Detect which cell encompasses the target text, then output its (X, Y) center coordinate. 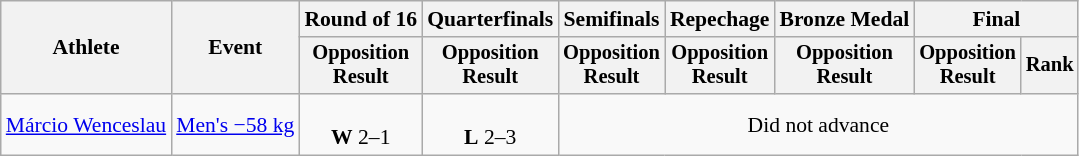
Athlete (86, 48)
Did not advance (818, 124)
Semifinals (612, 19)
Event (235, 48)
Bronze Medal (844, 19)
Final (996, 19)
Márcio Wenceslau (86, 124)
Rank (1050, 66)
Repechage (720, 19)
W 2–1 (360, 124)
Round of 16 (360, 19)
L 2–3 (490, 124)
Quarterfinals (490, 19)
Men's −58 kg (235, 124)
